For the text-containing cell, return its midpoint in (x, y) coordinate format. 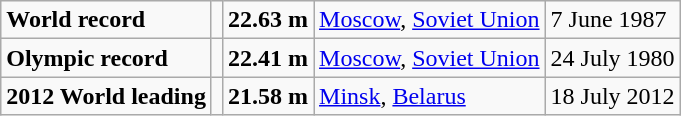
24 July 1980 (612, 58)
Minsk, Belarus (430, 96)
21.58 m (268, 96)
22.63 m (268, 20)
18 July 2012 (612, 96)
22.41 m (268, 58)
World record (106, 20)
2012 World leading (106, 96)
7 June 1987 (612, 20)
Olympic record (106, 58)
